Determine the (X, Y) coordinate at the center of the cell enclosing the given text.  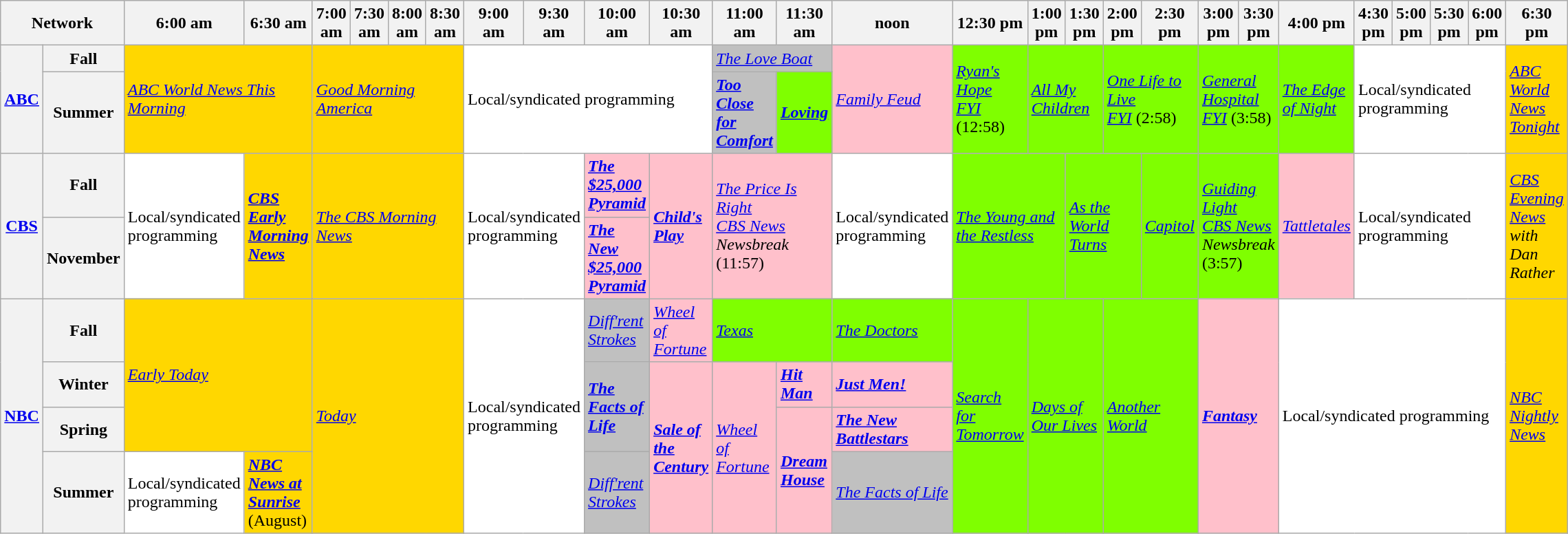
5:30 pm (1450, 23)
ABC World News This Morning (218, 99)
4:00 pm (1316, 23)
6:30 am (278, 23)
Days of Our Lives (1065, 416)
Family Feud (893, 99)
Child's Play (681, 226)
The New Battlestars (893, 429)
As the World Turns (1103, 226)
CBS Early Morning News (278, 226)
Capitol (1169, 226)
ABC (22, 99)
Dream House (804, 470)
Hit Man (804, 384)
NBC Nightly News (1537, 416)
11:00 am (745, 23)
CBS (22, 226)
Texas (772, 330)
November (83, 257)
8:30 am (444, 23)
NBC News at Sunrise (August) (278, 493)
Today (388, 416)
12:30 pm (990, 23)
10:00 am (618, 23)
Network (62, 23)
Ryan's HopeFYI (12:58) (990, 99)
The Young and the Restless (1009, 226)
Winter (83, 384)
Guiding LightCBS News Newsbreak (3:57) (1238, 226)
The Edge of Night (1316, 99)
General HospitalFYI (3:58) (1238, 99)
The New $25,000 Pyramid (618, 257)
6:00 pm (1487, 23)
9:30 am (554, 23)
Another World (1151, 416)
7:30 am (369, 23)
All My Children (1065, 99)
1:30 pm (1084, 23)
2:30 pm (1169, 23)
11:30 am (804, 23)
4:30 pm (1373, 23)
3:00 pm (1218, 23)
5:00 pm (1411, 23)
The Doctors (893, 330)
The Love Boat (772, 58)
Early Today (218, 375)
Spring (83, 429)
Too Close for Comfort (745, 113)
8:00 am (407, 23)
1:00 pm (1047, 23)
Good Morning America (388, 99)
6:30 pm (1537, 23)
noon (893, 23)
NBC (22, 416)
7:00 am (331, 23)
6:00 am (184, 23)
The $25,000 Pyramid (618, 185)
The Price Is RightCBS News Newsbreak (11:57) (772, 226)
Just Men! (893, 384)
Loving (804, 113)
ABC World News Tonight (1537, 99)
Sale of the Century (681, 447)
Tattletales (1316, 226)
2:00 pm (1122, 23)
Search for Tomorrow (990, 416)
3:30 pm (1259, 23)
10:30 am (681, 23)
Fantasy (1238, 416)
One Life to LiveFYI (2:58) (1151, 99)
The CBS Morning News (388, 226)
CBS Evening News with Dan Rather (1537, 226)
9:00 am (494, 23)
